Pinpoint the cell where the given text exists, returning its (X, Y) midpoint coordinate. 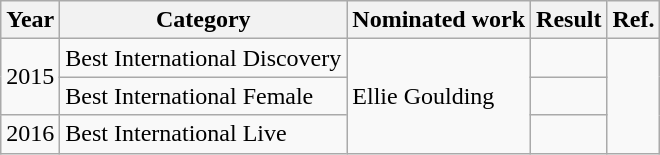
2015 (30, 77)
Result (569, 20)
Best International Live (204, 134)
Ref. (634, 20)
Ellie Goulding (439, 96)
2016 (30, 134)
Best International Discovery (204, 58)
Year (30, 20)
Nominated work (439, 20)
Category (204, 20)
Best International Female (204, 96)
